Provide the (x, y) coordinate of the cell's center where the given text is located.  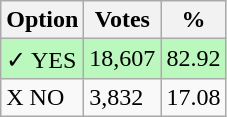
18,607 (122, 59)
Votes (122, 20)
Option (42, 20)
% (194, 20)
3,832 (122, 97)
✓ YES (42, 59)
82.92 (194, 59)
17.08 (194, 97)
X NO (42, 97)
